Detect which cell encompasses the target text, then output its (X, Y) center coordinate. 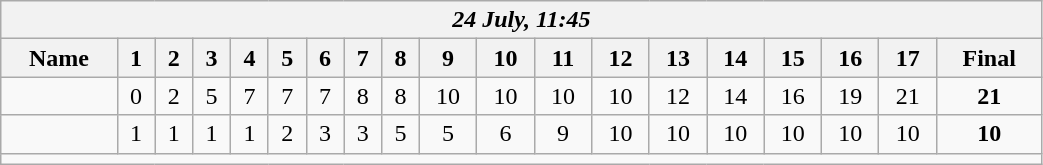
13 (678, 58)
24 July, 11:45 (522, 20)
15 (792, 58)
0 (136, 96)
4 (249, 58)
17 (908, 58)
Name (59, 58)
11 (562, 58)
19 (850, 96)
Final (989, 58)
